Output the [X, Y] coordinate of the center of the cell containing the given text.  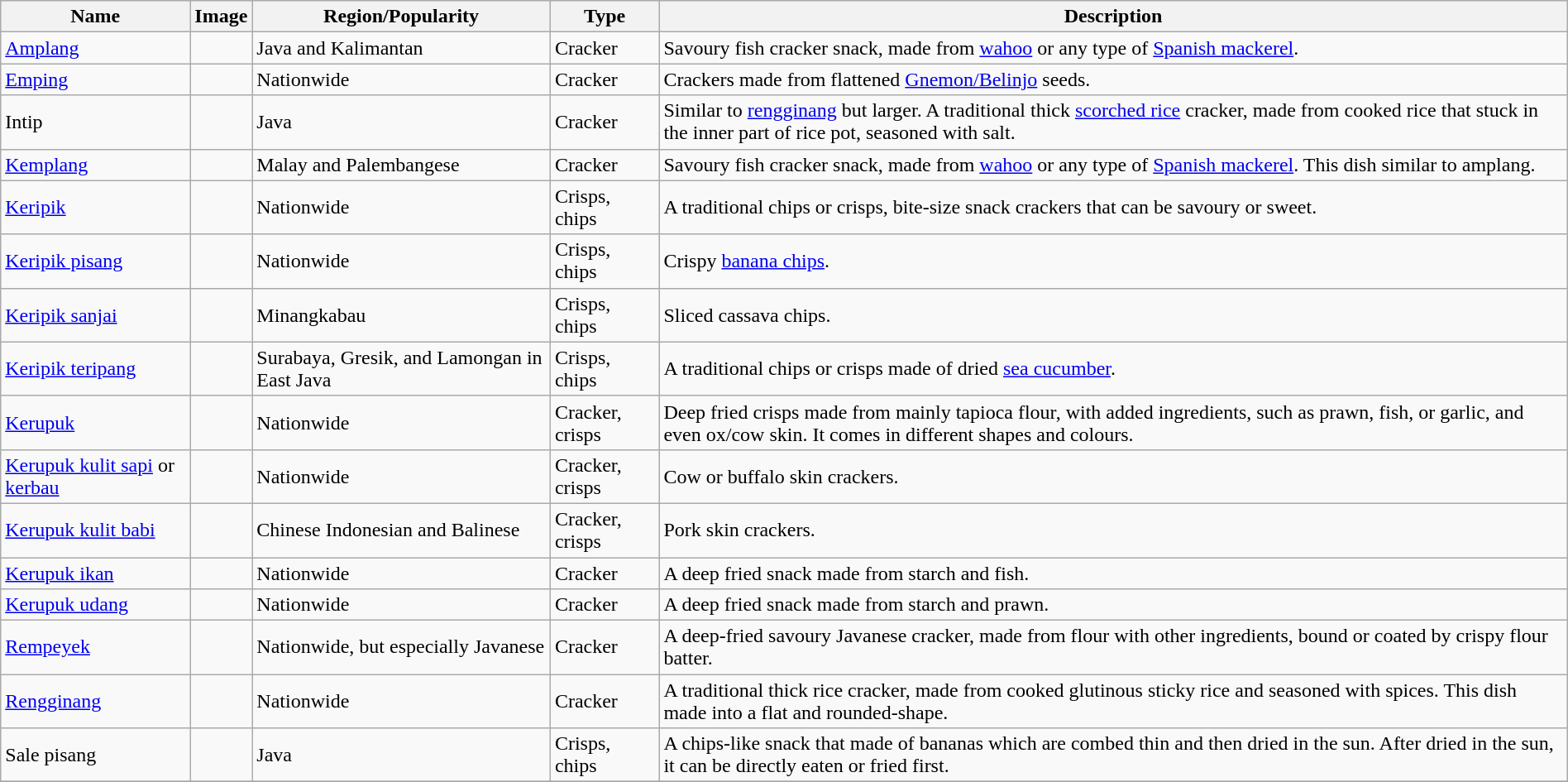
Keripik teripang [96, 369]
Savoury fish cracker snack, made from wahoo or any type of Spanish mackerel. This dish similar to amplang. [1113, 165]
Rengginang [96, 702]
A deep fried snack made from starch and prawn. [1113, 605]
Amplang [96, 48]
A traditional thick rice cracker, made from cooked glutinous sticky rice and seasoned with spices. This dish made into a flat and rounded-shape. [1113, 702]
Image [222, 17]
Keripik sanjai [96, 314]
Surabaya, Gresik, and Lamongan in East Java [402, 369]
Region/Popularity [402, 17]
Chinese Indonesian and Balinese [402, 530]
Sale pisang [96, 755]
Malay and Palembangese [402, 165]
Rempeyek [96, 647]
Type [605, 17]
Crispy banana chips. [1113, 261]
Kerupuk kulit babi [96, 530]
Kerupuk kulit sapi or kerbau [96, 477]
Keripik pisang [96, 261]
A traditional chips or crisps made of dried sea cucumber. [1113, 369]
Pork skin crackers. [1113, 530]
Savoury fish cracker snack, made from wahoo or any type of Spanish mackerel. [1113, 48]
Minangkabau [402, 314]
Sliced cassava chips. [1113, 314]
Crackers made from flattened Gnemon/Belinjo seeds. [1113, 79]
Keripik [96, 207]
Java and Kalimantan [402, 48]
Kemplang [96, 165]
Kerupuk udang [96, 605]
Nationwide, but especially Javanese [402, 647]
Cow or buffalo skin crackers. [1113, 477]
A deep fried snack made from starch and fish. [1113, 573]
Kerupuk ikan [96, 573]
Kerupuk [96, 422]
A traditional chips or crisps, bite-size snack crackers that can be savoury or sweet. [1113, 207]
Description [1113, 17]
Name [96, 17]
Emping [96, 79]
A deep-fried savoury Javanese cracker, made from flour with other ingredients, bound or coated by crispy flour batter. [1113, 647]
Intip [96, 122]
